Return [x, y] of the center of cell containing provided text 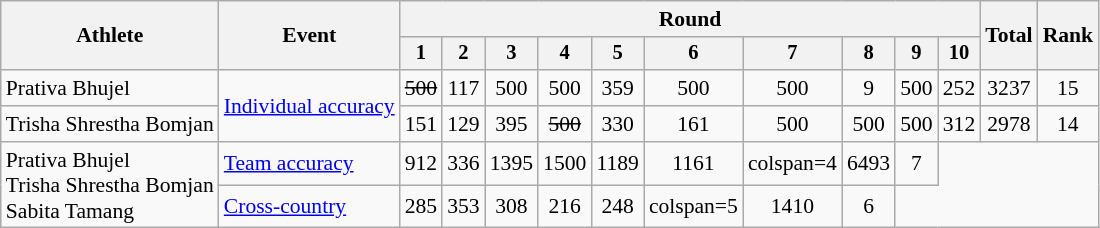
Round [690, 19]
4 [564, 54]
1161 [694, 164]
359 [617, 88]
216 [564, 206]
151 [422, 124]
1 [422, 54]
Cross-country [310, 206]
Individual accuracy [310, 106]
2 [464, 54]
colspan=4 [792, 164]
3 [512, 54]
395 [512, 124]
2978 [1008, 124]
8 [868, 54]
3237 [1008, 88]
308 [512, 206]
Trisha Shrestha Bomjan [110, 124]
Prativa Bhujel [110, 88]
330 [617, 124]
Total [1008, 36]
5 [617, 54]
117 [464, 88]
285 [422, 206]
912 [422, 164]
15 [1068, 88]
colspan=5 [694, 206]
312 [960, 124]
6493 [868, 164]
1189 [617, 164]
252 [960, 88]
Team accuracy [310, 164]
336 [464, 164]
248 [617, 206]
14 [1068, 124]
Event [310, 36]
Rank [1068, 36]
1500 [564, 164]
353 [464, 206]
10 [960, 54]
1395 [512, 164]
129 [464, 124]
161 [694, 124]
Athlete [110, 36]
1410 [792, 206]
